Determine the [X, Y] coordinate at the center of the cell enclosing the given text.  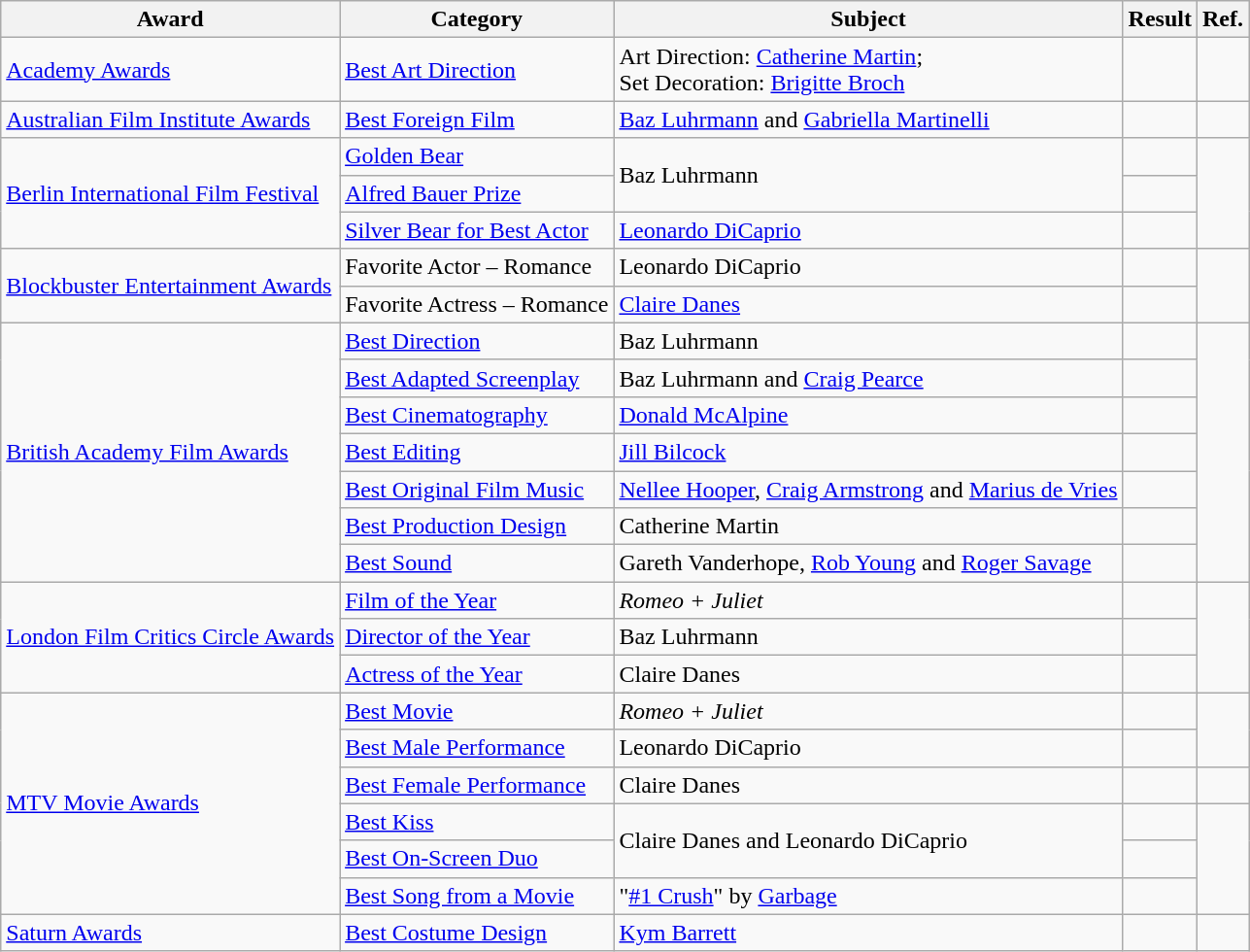
Art Direction: Catherine Martin; Set Decoration: Brigitte Broch [868, 70]
Result [1160, 19]
Best Female Performance [477, 785]
Film of the Year [477, 600]
Best Adapted Screenplay [477, 378]
Favorite Actress – Romance [477, 304]
Best Cinematography [477, 415]
London Film Critics Circle Awards [171, 637]
Best Song from a Movie [477, 896]
British Academy Film Awards [171, 452]
Blockbuster Entertainment Awards [171, 286]
Berlin International Film Festival [171, 193]
Jill Bilcock [868, 452]
Best Sound [477, 563]
Silver Bear for Best Actor [477, 230]
Claire Danes and Leonardo DiCaprio [868, 840]
Gareth Vanderhope, Rob Young and Roger Savage [868, 563]
Director of the Year [477, 637]
Ref. [1222, 19]
Best Production Design [477, 527]
Catherine Martin [868, 527]
Golden Bear [477, 156]
Category [477, 19]
Baz Luhrmann and Gabriella Martinelli [868, 119]
Subject [868, 19]
Best Original Film Music [477, 489]
Baz Luhrmann and Craig Pearce [868, 378]
Best Male Performance [477, 748]
Saturn Awards [171, 933]
Nellee Hooper, Craig Armstrong and Marius de Vries [868, 489]
Best On-Screen Duo [477, 859]
Academy Awards [171, 70]
Best Direction [477, 341]
Kym Barrett [868, 933]
Best Costume Design [477, 933]
Best Movie [477, 711]
Alfred Bauer Prize [477, 193]
Best Foreign Film [477, 119]
Donald McAlpine [868, 415]
Best Kiss [477, 822]
Best Art Direction [477, 70]
"#1 Crush" by Garbage [868, 896]
MTV Movie Awards [171, 803]
Actress of the Year [477, 674]
Best Editing [477, 452]
Favorite Actor – Romance [477, 267]
Australian Film Institute Awards [171, 119]
Award [171, 19]
